For the text-containing cell, return its midpoint in [x, y] coordinate format. 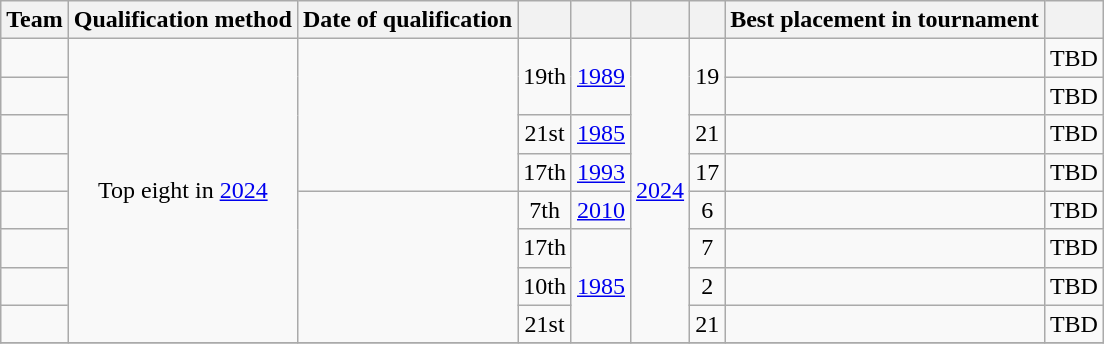
Best placement in tournament [885, 20]
2010 [600, 210]
17 [708, 172]
2024 [660, 191]
19th [545, 77]
2 [708, 286]
1993 [600, 172]
1989 [600, 77]
10th [545, 286]
Qualification method [182, 20]
6 [708, 210]
Team [35, 20]
7th [545, 210]
7 [708, 248]
Date of qualification [407, 20]
Top eight in 2024 [182, 191]
19 [708, 77]
